Determine the [X, Y] coordinate at the center of the cell enclosing the given text.  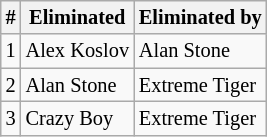
1 [11, 51]
Eliminated [78, 17]
3 [11, 118]
Crazy Boy [78, 118]
Eliminated by [200, 17]
2 [11, 85]
# [11, 17]
Alex Koslov [78, 51]
